Determine the (x, y) coordinate at the center of the cell enclosing the given text.  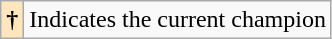
† (12, 20)
Indicates the current champion (178, 20)
